For the text-containing cell, return its midpoint in [X, Y] coordinate format. 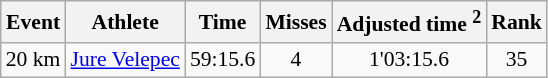
1'03:15.6 [410, 60]
Rank [516, 22]
4 [296, 60]
20 km [34, 60]
Adjusted time 2 [410, 22]
Event [34, 22]
Misses [296, 22]
Time [222, 22]
59:15.6 [222, 60]
Athlete [124, 22]
Jure Velepec [124, 60]
35 [516, 60]
